Search for the cell housing the specified text and yield its [x, y] center coordinate. 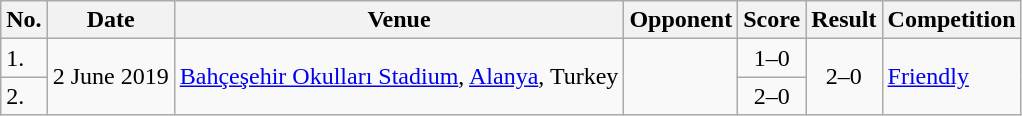
Bahçeşehir Okulları Stadium, Alanya, Turkey [399, 77]
Opponent [681, 20]
2. [24, 96]
Date [110, 20]
Result [844, 20]
1–0 [772, 58]
1. [24, 58]
2 June 2019 [110, 77]
No. [24, 20]
Competition [952, 20]
Score [772, 20]
Venue [399, 20]
Friendly [952, 77]
